Return the [X, Y] coordinate for the center point of the cell that contains the specified text.  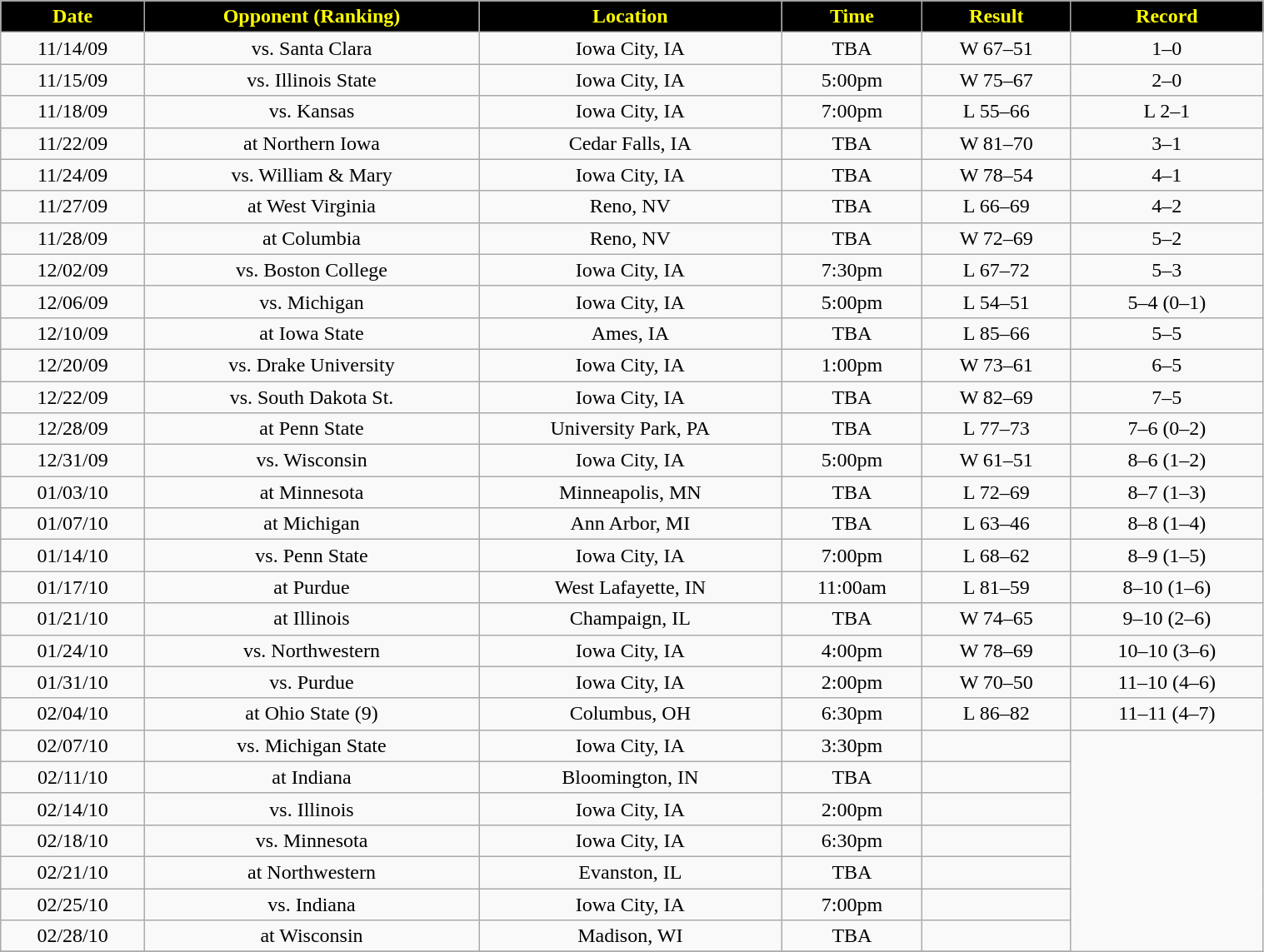
01/21/10 [73, 619]
Result [997, 17]
W 78–69 [997, 650]
Time [852, 17]
vs. Michigan State [312, 745]
at Purdue [312, 587]
Ann Arbor, MI [631, 524]
12/22/09 [73, 397]
12/02/09 [73, 270]
11:00am [852, 587]
at Iowa State [312, 333]
4:00pm [852, 650]
11/18/09 [73, 112]
01/07/10 [73, 524]
at Columbia [312, 238]
vs. Santa Clara [312, 48]
5–3 [1167, 270]
University Park, PA [631, 429]
L 68–62 [997, 556]
Madison, WI [631, 936]
01/31/10 [73, 682]
5–5 [1167, 333]
01/17/10 [73, 587]
vs. Boston College [312, 270]
11/27/09 [73, 207]
4–2 [1167, 207]
L 55–66 [997, 112]
12/06/09 [73, 302]
11/24/09 [73, 175]
vs. Drake University [312, 365]
at Wisconsin [312, 936]
vs. Penn State [312, 556]
7–6 (0–2) [1167, 429]
12/28/09 [73, 429]
02/18/10 [73, 840]
12/10/09 [73, 333]
Champaign, IL [631, 619]
5–2 [1167, 238]
vs. Wisconsin [312, 461]
11–10 (4–6) [1167, 682]
11/22/09 [73, 143]
2–0 [1167, 80]
at Minnesota [312, 492]
L 86–82 [997, 714]
Opponent (Ranking) [312, 17]
vs. Northwestern [312, 650]
vs. Michigan [312, 302]
7–5 [1167, 397]
L 77–73 [997, 429]
L 66–69 [997, 207]
L 67–72 [997, 270]
8–6 (1–2) [1167, 461]
at Penn State [312, 429]
02/14/10 [73, 809]
vs. Kansas [312, 112]
vs. Indiana [312, 904]
Record [1167, 17]
1:00pm [852, 365]
at Illinois [312, 619]
W 70–50 [997, 682]
Columbus, OH [631, 714]
01/24/10 [73, 650]
8–8 (1–4) [1167, 524]
L 63–46 [997, 524]
vs. Illinois [312, 809]
W 67–51 [997, 48]
4–1 [1167, 175]
Cedar Falls, IA [631, 143]
W 74–65 [997, 619]
W 75–67 [997, 80]
11/28/09 [73, 238]
vs. Illinois State [312, 80]
Bloomington, IN [631, 777]
12/20/09 [73, 365]
01/03/10 [73, 492]
L 85–66 [997, 333]
5–4 (0–1) [1167, 302]
at Michigan [312, 524]
W 78–54 [997, 175]
Minneapolis, MN [631, 492]
02/07/10 [73, 745]
L 72–69 [997, 492]
Ames, IA [631, 333]
W 82–69 [997, 397]
11/15/09 [73, 80]
1–0 [1167, 48]
W 73–61 [997, 365]
02/25/10 [73, 904]
3:30pm [852, 745]
3–1 [1167, 143]
W 81–70 [997, 143]
at Northwestern [312, 872]
8–7 (1–3) [1167, 492]
West Lafayette, IN [631, 587]
02/21/10 [73, 872]
L 54–51 [997, 302]
01/14/10 [73, 556]
11–11 (4–7) [1167, 714]
W 72–69 [997, 238]
8–9 (1–5) [1167, 556]
vs. South Dakota St. [312, 397]
7:30pm [852, 270]
8–10 (1–6) [1167, 587]
6–5 [1167, 365]
at Ohio State (9) [312, 714]
9–10 (2–6) [1167, 619]
W 61–51 [997, 461]
Location [631, 17]
11/14/09 [73, 48]
vs. William & Mary [312, 175]
Date [73, 17]
02/11/10 [73, 777]
02/28/10 [73, 936]
vs. Minnesota [312, 840]
10–10 (3–6) [1167, 650]
at Indiana [312, 777]
Evanston, IL [631, 872]
L 2–1 [1167, 112]
at West Virginia [312, 207]
02/04/10 [73, 714]
12/31/09 [73, 461]
at Northern Iowa [312, 143]
L 81–59 [997, 587]
vs. Purdue [312, 682]
